Determine the (X, Y) coordinate at the center of the cell enclosing the given text.  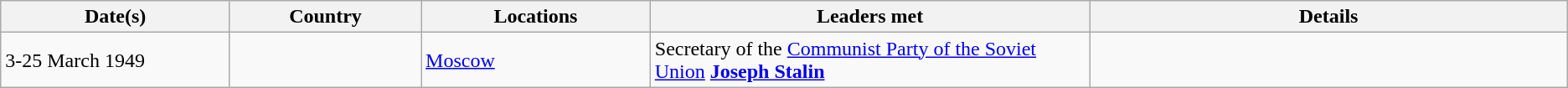
3-25 March 1949 (116, 60)
Country (325, 17)
Leaders met (869, 17)
Locations (536, 17)
Details (1328, 17)
Date(s) (116, 17)
Moscow (536, 60)
Secretary of the Communist Party of the Soviet Union Joseph Stalin (869, 60)
